For the text-containing cell, return its midpoint in [x, y] coordinate format. 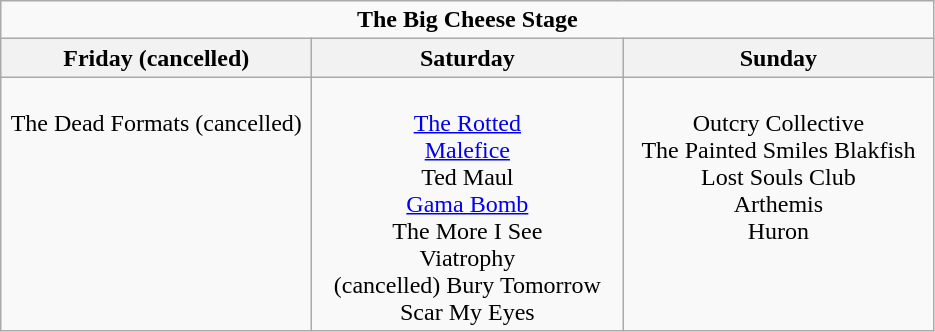
The Dead Formats (cancelled) [156, 204]
Sunday [778, 58]
Outcry Collective The Painted Smiles Blakfish Lost Souls Club Arthemis Huron [778, 204]
Friday (cancelled) [156, 58]
The Big Cheese Stage [468, 20]
Saturday [468, 58]
The Rotted Malefice Ted Maul Gama Bomb The More I See Viatrophy(cancelled) Bury Tomorrow Scar My Eyes [468, 204]
